Detect which cell encompasses the target text, then output its (x, y) center coordinate. 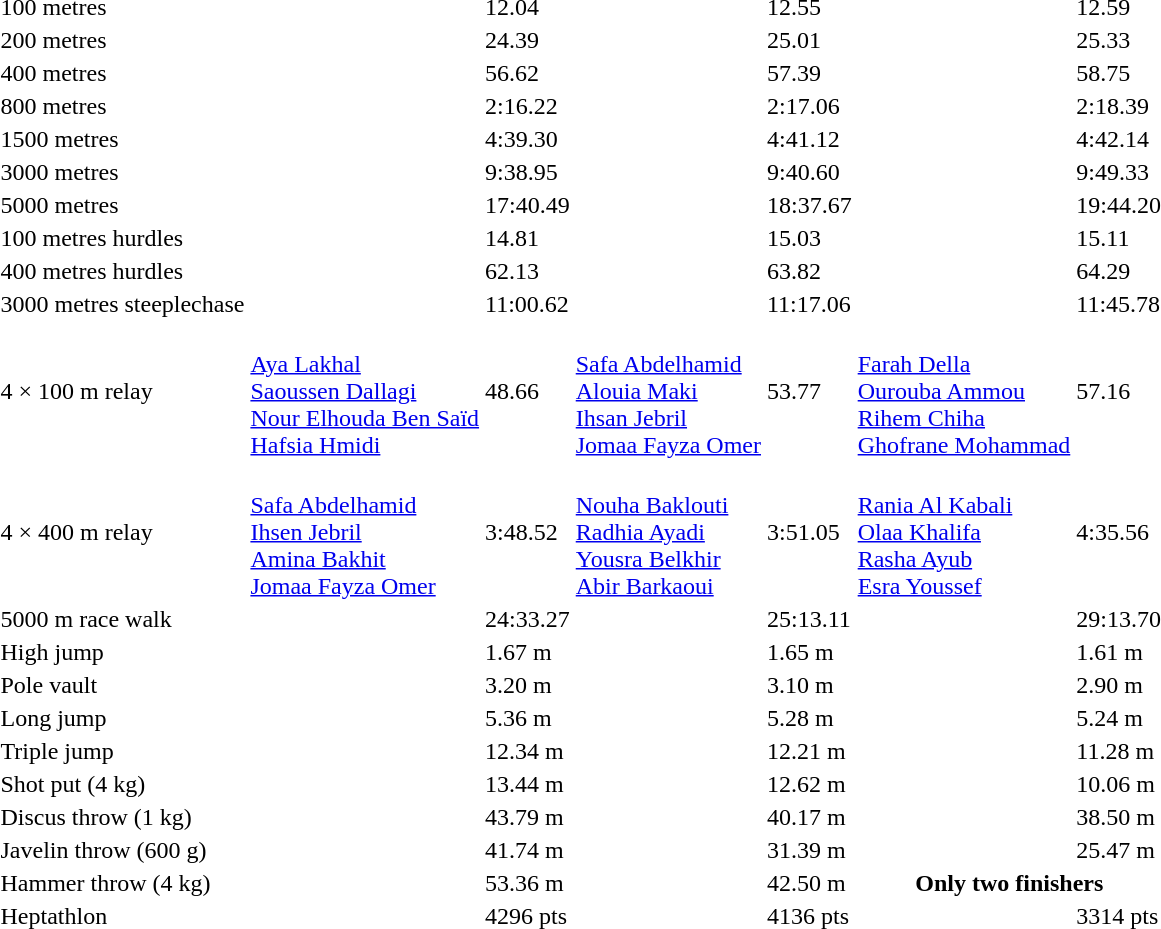
9:40.60 (810, 172)
53.77 (810, 391)
25.01 (810, 40)
13.44 m (528, 784)
Safa AbdelhamidIhsen JebrilAmina BakhitJomaa Fayza Omer (365, 532)
42.50 m (810, 883)
9:38.95 (528, 172)
5.36 m (528, 718)
3:48.52 (528, 532)
4:41.12 (810, 139)
Farah DellaOurouba AmmouRihem ChihaGhofrane Mohammad (964, 391)
11:00.62 (528, 304)
1.65 m (810, 652)
12.21 m (810, 751)
Safa AbdelhamidAlouia MakiIhsan JebrilJomaa Fayza Omer (668, 391)
3.20 m (528, 685)
63.82 (810, 271)
Rania Al KabaliOlaa KhalifaRasha AyubEsra Youssef (964, 532)
56.62 (528, 73)
12.62 m (810, 784)
40.17 m (810, 817)
3.10 m (810, 685)
2:16.22 (528, 106)
5.28 m (810, 718)
41.74 m (528, 850)
14.81 (528, 238)
62.13 (528, 271)
Aya LakhalSaoussen DallagiNour Elhouda Ben SaïdHafsia Hmidi (365, 391)
15.03 (810, 238)
43.79 m (528, 817)
Nouha BakloutiRadhia AyadiYousra BelkhirAbir Barkaoui (668, 532)
12.34 m (528, 751)
1.67 m (528, 652)
57.39 (810, 73)
24:33.27 (528, 619)
18:37.67 (810, 205)
24.39 (528, 40)
17:40.49 (528, 205)
2:17.06 (810, 106)
31.39 m (810, 850)
11:17.06 (810, 304)
53.36 m (528, 883)
48.66 (528, 391)
25:13.11 (810, 619)
4:39.30 (528, 139)
3:51.05 (810, 532)
